Scan for the cell matching the given text and deliver its (X, Y) coordinate at center. 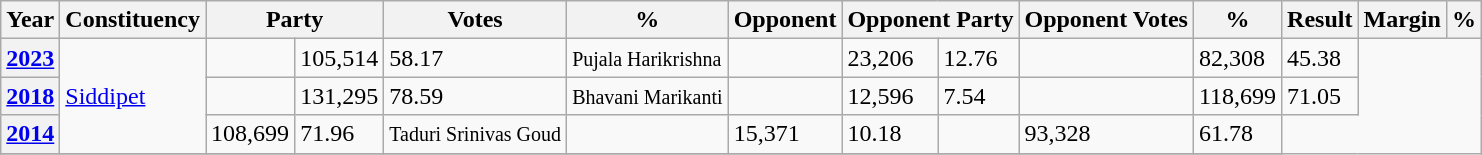
23,206 (890, 58)
71.05 (1320, 96)
Opponent Votes (1106, 20)
61.78 (1237, 134)
71.96 (340, 134)
Votes (476, 20)
Party (295, 20)
Year (30, 20)
108,699 (250, 134)
Opponent (785, 20)
118,699 (1237, 96)
Siddipet (133, 96)
82,308 (1237, 58)
7.54 (978, 96)
45.38 (1320, 58)
12,596 (890, 96)
Taduri Srinivas Goud (476, 134)
Bhavani Marikanti (648, 96)
12.76 (978, 58)
15,371 (785, 134)
78.59 (476, 96)
105,514 (340, 58)
2018 (30, 96)
58.17 (476, 58)
Margin (1402, 20)
93,328 (1106, 134)
10.18 (890, 134)
Result (1320, 20)
131,295 (340, 96)
2023 (30, 58)
2014 (30, 134)
Constituency (133, 20)
Pujala Harikrishna (648, 58)
Opponent Party (930, 20)
